Output the (x, y) coordinate of the center of the cell containing the given text.  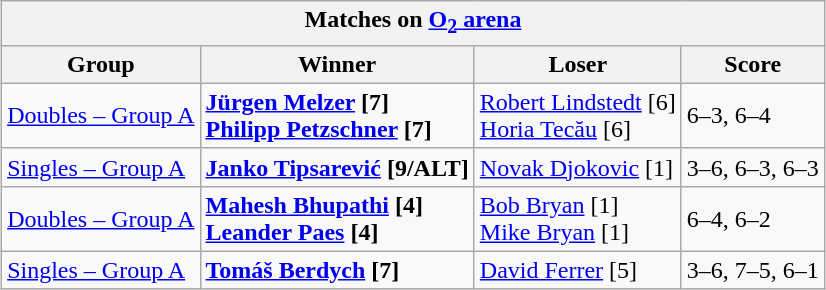
Loser (578, 64)
Score (752, 64)
Mahesh Bhupathi [4] Leander Paes [4] (337, 218)
Matches on O2 arena (414, 23)
Tomáš Berdych [7] (337, 270)
David Ferrer [5] (578, 270)
6–3, 6–4 (752, 116)
Robert Lindstedt [6] Horia Tecău [6] (578, 116)
Winner (337, 64)
Novak Djokovic [1] (578, 167)
Group (101, 64)
Jürgen Melzer [7] Philipp Petzschner [7] (337, 116)
3–6, 6–3, 6–3 (752, 167)
3–6, 7–5, 6–1 (752, 270)
Janko Tipsarević [9/ALT] (337, 167)
6–4, 6–2 (752, 218)
Bob Bryan [1] Mike Bryan [1] (578, 218)
